Determine the [x, y] coordinate at the center of the cell enclosing the given text.  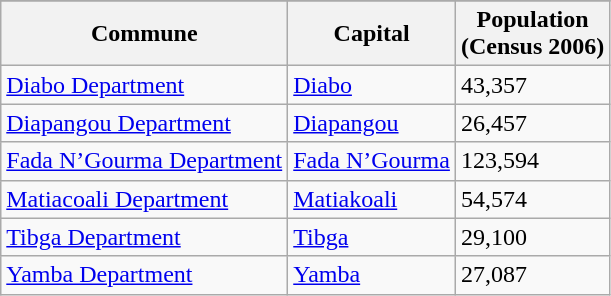
Capital [372, 34]
Tibga [372, 237]
27,087 [532, 275]
54,574 [532, 199]
Diabo Department [144, 85]
Commune [144, 34]
26,457 [532, 123]
Diabo [372, 85]
Fada N’Gourma [372, 161]
Matiacoali Department [144, 199]
Diapangou Department [144, 123]
Yamba [372, 275]
29,100 [532, 237]
Yamba Department [144, 275]
Diapangou [372, 123]
Fada N’Gourma Department [144, 161]
Tibga Department [144, 237]
123,594 [532, 161]
Matiakoali [372, 199]
Population(Census 2006) [532, 34]
43,357 [532, 85]
